Capture the cell that displays the provided text and extract its [x, y] central coordinate. 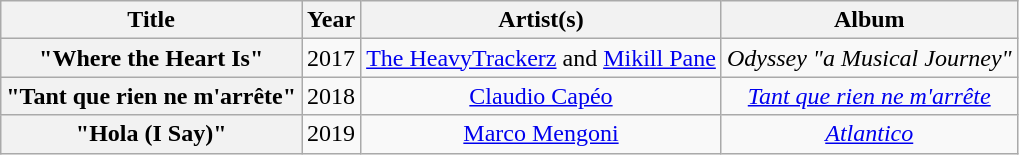
Odyssey "a Musical Journey" [869, 58]
"Tant que rien ne m'arrête" [152, 96]
Artist(s) [542, 20]
Atlantico [869, 134]
The HeavyTrackerz and Mikill Pane [542, 58]
2018 [332, 96]
2019 [332, 134]
Claudio Capéo [542, 96]
Tant que rien ne m'arrête [869, 96]
Title [152, 20]
Album [869, 20]
Marco Mengoni [542, 134]
Year [332, 20]
"Where the Heart Is" [152, 58]
"Hola (I Say)" [152, 134]
2017 [332, 58]
